From the cell containing the given text, extract its center point as (x, y) coordinate. 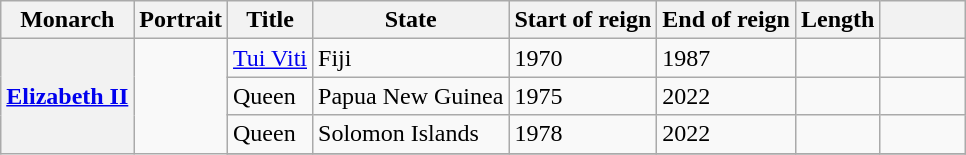
1970 (583, 58)
Length (837, 20)
1975 (583, 96)
Papua New Guinea (411, 96)
Title (270, 20)
State (411, 20)
Fiji (411, 58)
Start of reign (583, 20)
Portrait (181, 20)
1987 (726, 58)
Solomon Islands (411, 134)
1978 (583, 134)
Elizabeth II (68, 96)
Monarch (68, 20)
End of reign (726, 20)
Tui Viti (270, 58)
